Find where the given text appears and provide that cell's center as [x, y] coordinate. 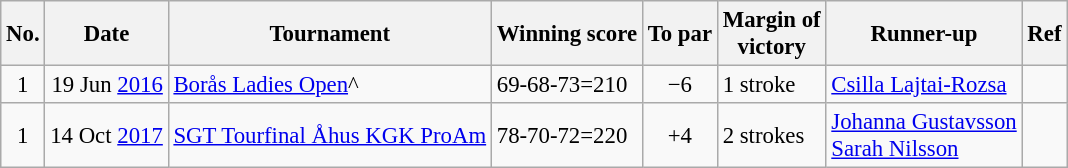
Date [106, 34]
Ref [1044, 34]
19 Jun 2016 [106, 85]
SGT Tourfinal Åhus KGK ProAm [330, 136]
Tournament [330, 34]
No. [23, 34]
78-70-72=220 [566, 136]
To par [680, 34]
Csilla Lajtai-Rozsa [924, 85]
69-68-73=210 [566, 85]
Johanna Gustavsson Sarah Nilsson [924, 136]
2 strokes [772, 136]
Margin ofvictory [772, 34]
+4 [680, 136]
Runner-up [924, 34]
Winning score [566, 34]
Borås Ladies Open^ [330, 85]
−6 [680, 85]
14 Oct 2017 [106, 136]
1 stroke [772, 85]
